Capture the cell that displays the provided text and extract its [x, y] central coordinate. 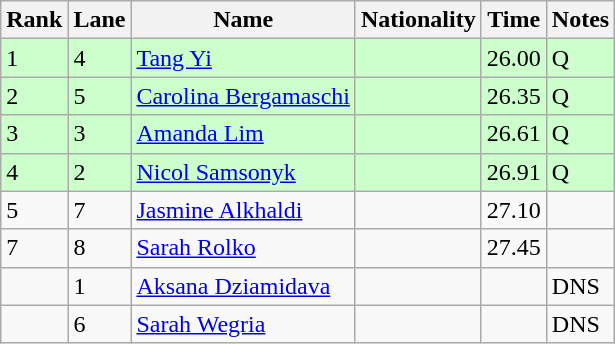
Rank [34, 20]
26.35 [514, 96]
Sarah Wegria [244, 324]
Tang Yi [244, 58]
Carolina Bergamaschi [244, 96]
Nationality [418, 20]
26.61 [514, 134]
6 [100, 324]
26.91 [514, 172]
Notes [580, 20]
Name [244, 20]
27.45 [514, 248]
Nicol Samsonyk [244, 172]
Aksana Dziamidava [244, 286]
8 [100, 248]
Amanda Lim [244, 134]
Lane [100, 20]
26.00 [514, 58]
27.10 [514, 210]
Time [514, 20]
Sarah Rolko [244, 248]
Jasmine Alkhaldi [244, 210]
